Provide the (x, y) coordinate of the cell's center where the given text is located.  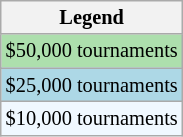
$25,000 tournaments (92, 85)
Legend (92, 17)
$50,000 tournaments (92, 51)
$10,000 tournaments (92, 118)
